Determine the (X, Y) coordinate at the center of the cell enclosing the given text.  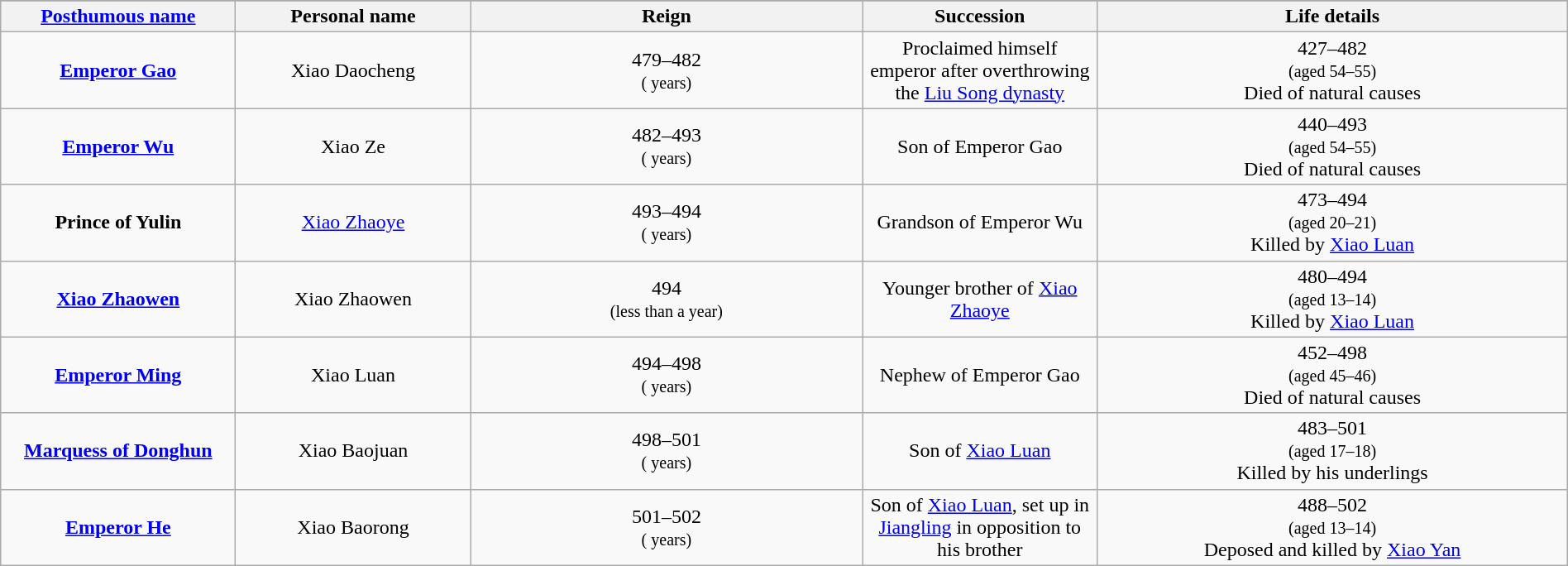
Xiao Baorong (353, 527)
Emperor Wu (118, 146)
482–493( years) (667, 146)
Emperor Ming (118, 375)
494–498( years) (667, 375)
Proclaimed himself emperor after overthrowing the Liu Song dynasty (980, 70)
501–502( years) (667, 527)
Emperor He (118, 527)
Nephew of Emperor Gao (980, 375)
Xiao Daocheng (353, 70)
493–494( years) (667, 223)
494(less than a year) (667, 299)
Personal name (353, 17)
Grandson of Emperor Wu (980, 223)
452–498(aged 45–46)Died of natural causes (1332, 375)
Reign (667, 17)
Succession (980, 17)
Prince of Yulin (118, 223)
Xiao Luan (353, 375)
Son of Emperor Gao (980, 146)
Xiao Ze (353, 146)
Son of Xiao Luan (980, 451)
Life details (1332, 17)
Younger brother of Xiao Zhaoye (980, 299)
Posthumous name (118, 17)
427–482(aged 54–55)Died of natural causes (1332, 70)
483–501(aged 17–18)Killed by his underlings (1332, 451)
498–501( years) (667, 451)
488–502(aged 13–14)Deposed and killed by Xiao Yan (1332, 527)
480–494(aged 13–14)Killed by Xiao Luan (1332, 299)
Xiao Baojuan (353, 451)
Son of Xiao Luan, set up in Jiangling in opposition to his brother (980, 527)
Xiao Zhaoye (353, 223)
Emperor Gao (118, 70)
Marquess of Donghun (118, 451)
440–493(aged 54–55)Died of natural causes (1332, 146)
479–482( years) (667, 70)
473–494(aged 20–21)Killed by Xiao Luan (1332, 223)
